Determine the (x, y) coordinate at the center of the cell enclosing the given text.  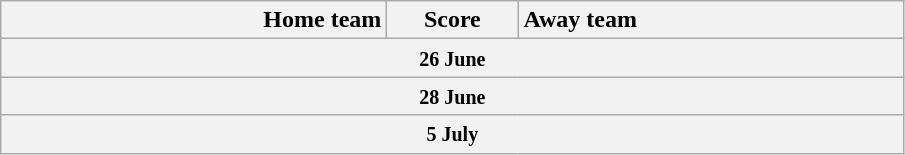
Away team (711, 20)
28 June (452, 96)
5 July (452, 134)
Home team (194, 20)
26 June (452, 58)
Score (452, 20)
